Output the (x, y) coordinate of the center of the cell containing the given text.  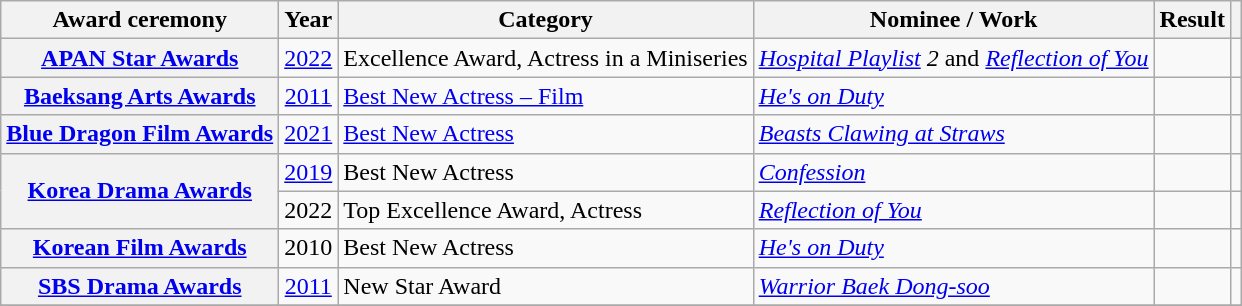
Korean Film Awards (140, 248)
Top Excellence Award, Actress (546, 210)
APAN Star Awards (140, 58)
Nominee / Work (954, 20)
SBS Drama Awards (140, 286)
Reflection of You (954, 210)
Blue Dragon Film Awards (140, 134)
Best New Actress – Film (546, 96)
2010 (308, 248)
New Star Award (546, 286)
2019 (308, 172)
Hospital Playlist 2 and Reflection of You (954, 58)
Category (546, 20)
Year (308, 20)
Confession (954, 172)
Result (1192, 20)
Excellence Award, Actress in a Miniseries (546, 58)
Beasts Clawing at Straws (954, 134)
Baeksang Arts Awards (140, 96)
Award ceremony (140, 20)
Warrior Baek Dong-soo (954, 286)
2021 (308, 134)
Korea Drama Awards (140, 191)
